Scan for the cell matching the given text and deliver its (x, y) coordinate at center. 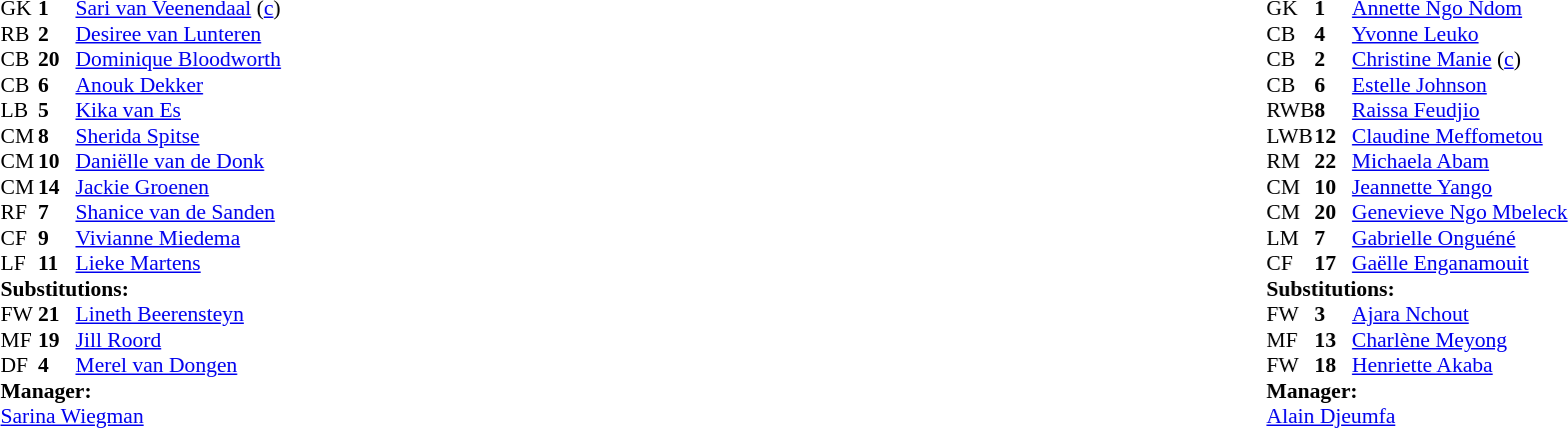
Genevieve Ngo Mbeleck (1460, 213)
DF (19, 365)
Merel van Dongen (179, 365)
Christine Manie (c) (1460, 59)
Lieke Martens (179, 263)
RF (19, 213)
Raissa Feudjio (1460, 111)
RWB (1290, 111)
RB (19, 34)
Vivianne Miedema (179, 238)
22 (1333, 161)
17 (1333, 263)
Ajara Nchout (1460, 315)
LF (19, 263)
9 (57, 238)
3 (1333, 315)
LM (1290, 238)
Claudine Meffometou (1460, 136)
Gaëlle Enganamouit (1460, 263)
Gabrielle Onguéné (1460, 238)
Dominique Bloodworth (179, 59)
12 (1333, 136)
Jeannette Yango (1460, 187)
LWB (1290, 136)
Estelle Johnson (1460, 85)
Henriette Akaba (1460, 365)
19 (57, 340)
Daniëlle van de Donk (179, 161)
Jackie Groenen (179, 187)
Sherida Spitse (179, 136)
Michaela Abam (1460, 161)
14 (57, 187)
5 (57, 111)
13 (1333, 340)
RM (1290, 161)
21 (57, 315)
Desiree van Lunteren (179, 34)
Lineth Beerensteyn (179, 315)
Kika van Es (179, 111)
Yvonne Leuko (1460, 34)
LB (19, 111)
11 (57, 263)
Anouk Dekker (179, 85)
Charlène Meyong (1460, 340)
Shanice van de Sanden (179, 213)
Jill Roord (179, 340)
18 (1333, 365)
